Pinpoint the cell where the given text exists, returning its (X, Y) midpoint coordinate. 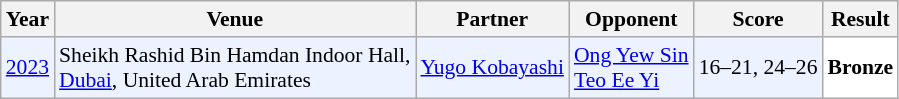
Sheikh Rashid Bin Hamdan Indoor Hall,Dubai, United Arab Emirates (234, 68)
Result (860, 19)
Partner (492, 19)
16–21, 24–26 (758, 68)
Bronze (860, 68)
Venue (234, 19)
Opponent (632, 19)
Ong Yew Sin Teo Ee Yi (632, 68)
Yugo Kobayashi (492, 68)
Score (758, 19)
Year (28, 19)
2023 (28, 68)
